Provide the [X, Y] coordinate of the cell's center where the given text is located.  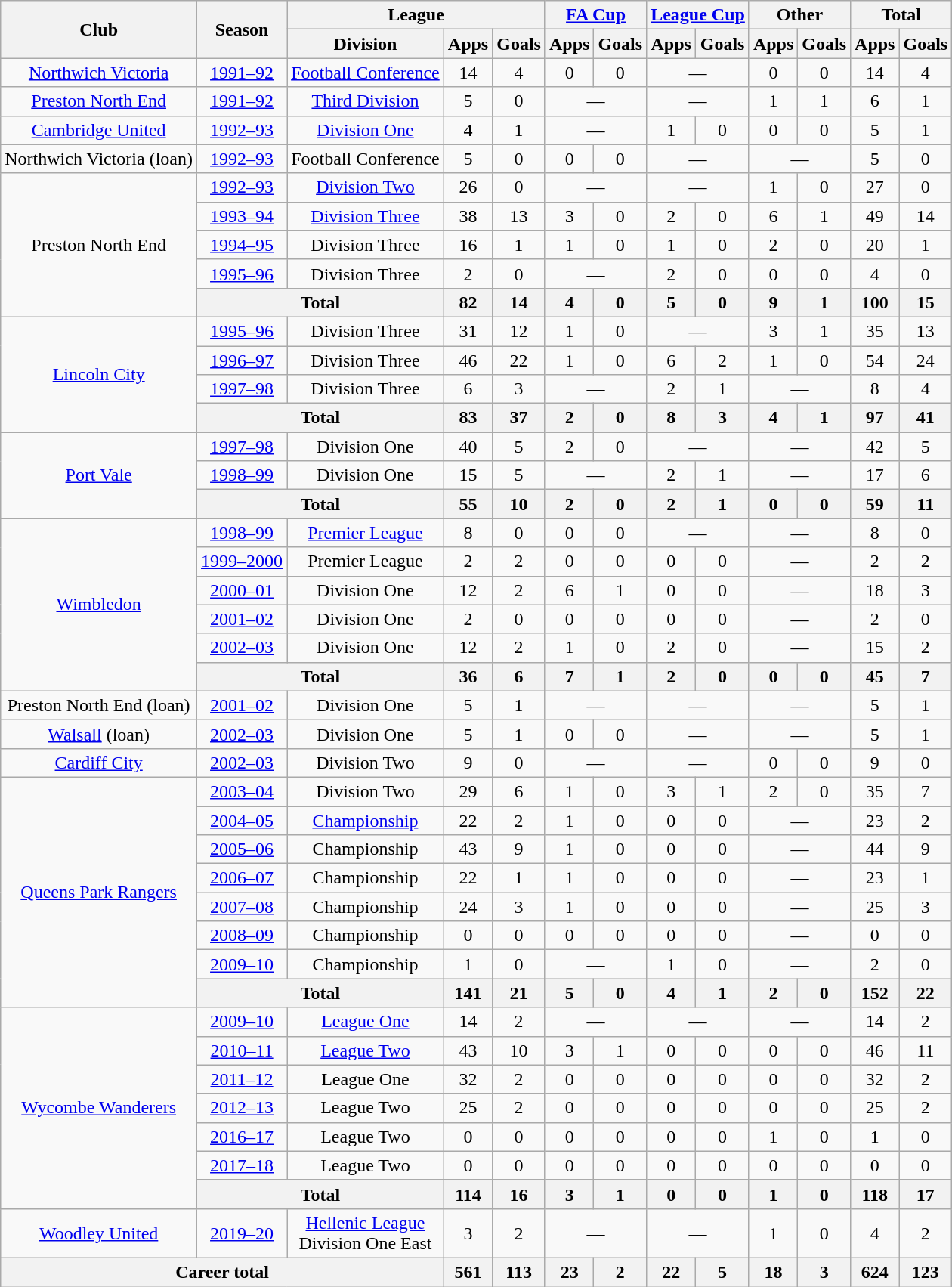
2012–13 [242, 1108]
Other [799, 15]
42 [875, 447]
2008–09 [242, 936]
40 [468, 447]
49 [875, 216]
Northwich Victoria (loan) [99, 159]
26 [468, 187]
1999–2000 [242, 562]
2003–04 [242, 791]
2019–20 [242, 1233]
FA Cup [595, 15]
100 [875, 302]
1994–95 [242, 245]
Cambridge United [99, 130]
2000–01 [242, 590]
27 [875, 187]
29 [468, 791]
1993–94 [242, 216]
Club [99, 29]
Walsall (loan) [99, 734]
118 [875, 1194]
44 [875, 849]
Lincoln City [99, 374]
97 [875, 418]
152 [875, 993]
2006–07 [242, 878]
82 [468, 302]
41 [926, 418]
45 [875, 676]
31 [468, 331]
2007–08 [242, 907]
141 [468, 993]
38 [468, 216]
2005–06 [242, 849]
Hellenic LeagueDivision One East [366, 1233]
Port Vale [99, 475]
Cardiff City [99, 763]
2016–17 [242, 1137]
55 [468, 504]
36 [468, 676]
Season [242, 29]
League [416, 15]
20 [875, 245]
Wimbledon [99, 605]
624 [875, 1272]
21 [519, 993]
2010–11 [242, 1050]
2004–05 [242, 820]
114 [468, 1194]
113 [519, 1272]
2011–12 [242, 1079]
561 [468, 1272]
54 [875, 360]
Career total [222, 1272]
Preston North End (loan) [99, 705]
Wycombe Wanderers [99, 1108]
1996–97 [242, 360]
League Cup [698, 15]
Woodley United [99, 1233]
Division [366, 44]
Queens Park Rangers [99, 892]
Third Division [366, 101]
Northwich Victoria [99, 73]
59 [875, 504]
123 [926, 1272]
37 [519, 418]
83 [468, 418]
2017–18 [242, 1165]
